From the cell containing the given text, extract its center point as [X, Y] coordinate. 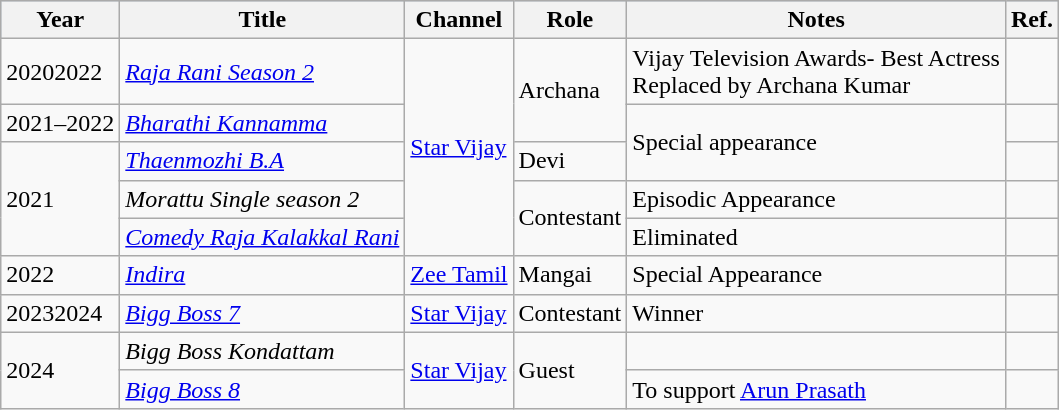
Bharathi Kannamma [262, 123]
Notes [816, 20]
Raja Rani Season 2 [262, 72]
Comedy Raja Kalakkal Rani [262, 237]
2021–2022 [60, 123]
2021 [60, 199]
Winner [816, 313]
To support Arun Prasath [816, 389]
2024 [60, 370]
Ref. [1032, 20]
Mangai [570, 275]
Morattu Single season 2 [262, 199]
Indira [262, 275]
Vijay Television Awards- Best Actress Replaced by Archana Kumar [816, 72]
Bigg Boss 8 [262, 389]
Special appearance [816, 142]
Thaenmozhi B.A [262, 161]
Special Appearance [816, 275]
Zee Tamil [459, 275]
Devi [570, 161]
2022 [60, 275]
Role [570, 20]
20232024 [60, 313]
Title [262, 20]
Bigg Boss Kondattam [262, 351]
Eliminated [816, 237]
Archana [570, 90]
Year [60, 20]
20202022 [60, 72]
Episodic Appearance [816, 199]
Channel [459, 20]
Bigg Boss 7 [262, 313]
Guest [570, 370]
